Output the [X, Y] coordinate of the center of the cell containing the given text.  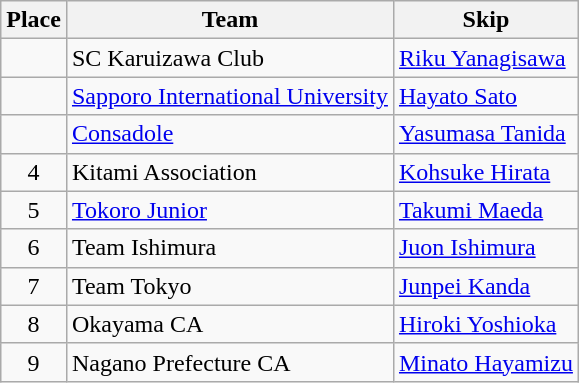
4 [34, 172]
Riku Yanagisawa [486, 58]
Yasumasa Tanida [486, 134]
Sapporo International University [230, 96]
Okayama CA [230, 324]
SC Karuizawa Club [230, 58]
Kohsuke Hirata [486, 172]
Nagano Prefecture CA [230, 362]
8 [34, 324]
Takumi Maeda [486, 210]
Team [230, 20]
Team Ishimura [230, 248]
Juon Ishimura [486, 248]
Consadole [230, 134]
Hayato Sato [486, 96]
Junpei Kanda [486, 286]
Kitami Association [230, 172]
Skip [486, 20]
Place [34, 20]
Hiroki Yoshioka [486, 324]
Minato Hayamizu [486, 362]
6 [34, 248]
Tokoro Junior [230, 210]
7 [34, 286]
Team Tokyo [230, 286]
9 [34, 362]
5 [34, 210]
